Scan for the cell matching the given text and deliver its (X, Y) coordinate at center. 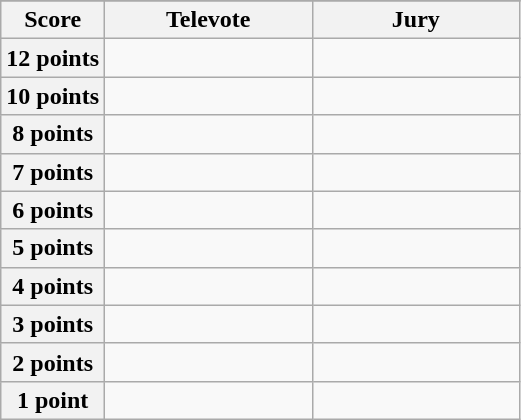
8 points (53, 134)
Jury (416, 20)
3 points (53, 324)
Score (53, 20)
Televote (209, 20)
4 points (53, 286)
5 points (53, 248)
1 point (53, 400)
6 points (53, 210)
2 points (53, 362)
12 points (53, 58)
7 points (53, 172)
10 points (53, 96)
